Capture the cell that displays the provided text and extract its (x, y) central coordinate. 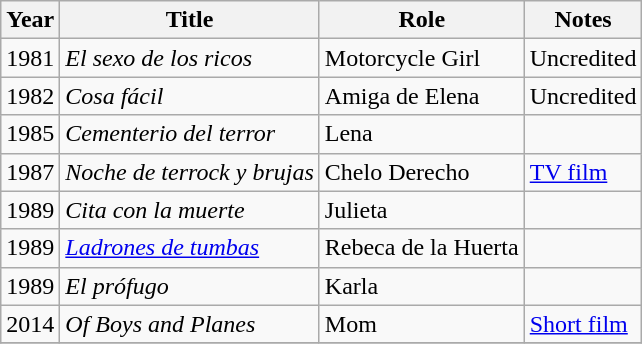
1982 (30, 96)
Cosa fácil (190, 96)
Notes (583, 20)
Lena (422, 134)
Short film (583, 324)
Rebeca de la Huerta (422, 248)
Karla (422, 286)
TV film (583, 172)
1987 (30, 172)
El prófugo (190, 286)
Of Boys and Planes (190, 324)
Noche de terrock y brujas (190, 172)
Role (422, 20)
Cementerio del terror (190, 134)
1981 (30, 58)
1985 (30, 134)
El sexo de los ricos (190, 58)
Cita con la muerte (190, 210)
Motorcycle Girl (422, 58)
2014 (30, 324)
Julieta (422, 210)
Amiga de Elena (422, 96)
Title (190, 20)
Chelo Derecho (422, 172)
Mom (422, 324)
Year (30, 20)
Ladrones de tumbas (190, 248)
